Extract the (X, Y) coordinate from the center of the cell holding the provided text.  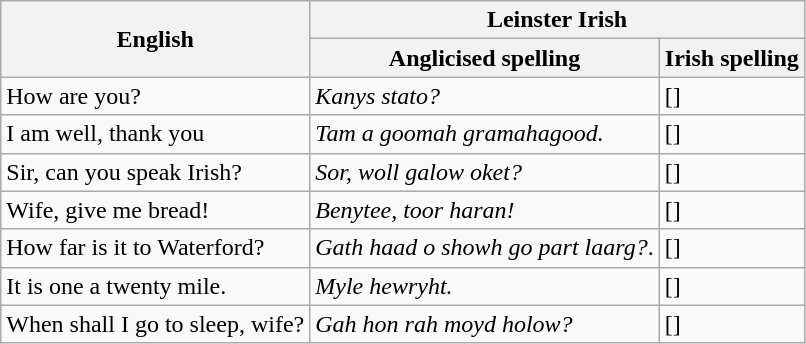
Benytee, toor haran! (485, 210)
How far is it to Waterford? (156, 248)
When shall I go to sleep, wife? (156, 324)
Sor, woll galow oket? (485, 172)
I am well, thank you (156, 134)
English (156, 39)
It is one a twenty mile. (156, 286)
Wife, give me bread! (156, 210)
Irish spelling (732, 58)
How are you? (156, 96)
Sir, can you speak Irish? (156, 172)
Tam a goomah gramahagood. (485, 134)
Kanys stato? (485, 96)
Myle hewryht. (485, 286)
Gah hon rah moyd holow? (485, 324)
Gath haad o showh go part laarg?. (485, 248)
Leinster Irish (558, 20)
Anglicised spelling (485, 58)
